Find where the given text appears and provide that cell's center as (x, y) coordinate. 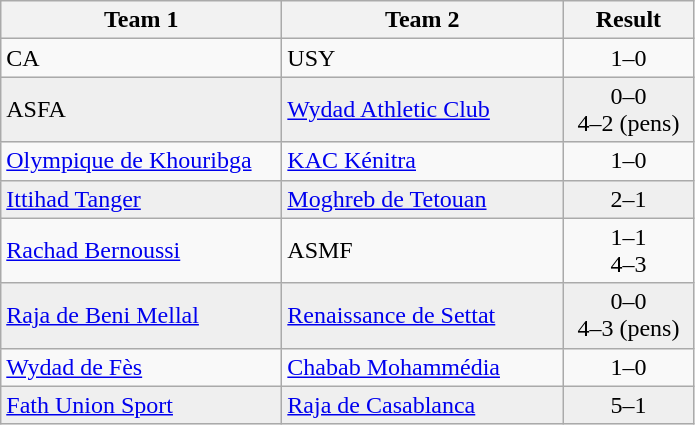
Renaissance de Settat (422, 316)
USY (422, 58)
1–14–3 (628, 250)
Raja de Beni Mellal (142, 316)
Chabab Mohammédia (422, 367)
Wydad de Fès (142, 367)
Moghreb de Tetouan (422, 199)
Team 1 (142, 20)
0–04–2 (pens) (628, 110)
Raja de Casablanca (422, 405)
Ittihad Tanger (142, 199)
2–1 (628, 199)
Olympique de Khouribga (142, 161)
KAC Kénitra (422, 161)
Team 2 (422, 20)
ASFA (142, 110)
Wydad Athletic Club (422, 110)
Fath Union Sport (142, 405)
Rachad Bernoussi (142, 250)
CA (142, 58)
Result (628, 20)
5–1 (628, 405)
0–04–3 (pens) (628, 316)
ASMF (422, 250)
